Identify which cell holds the provided text, then report its [X, Y] central coordinate. 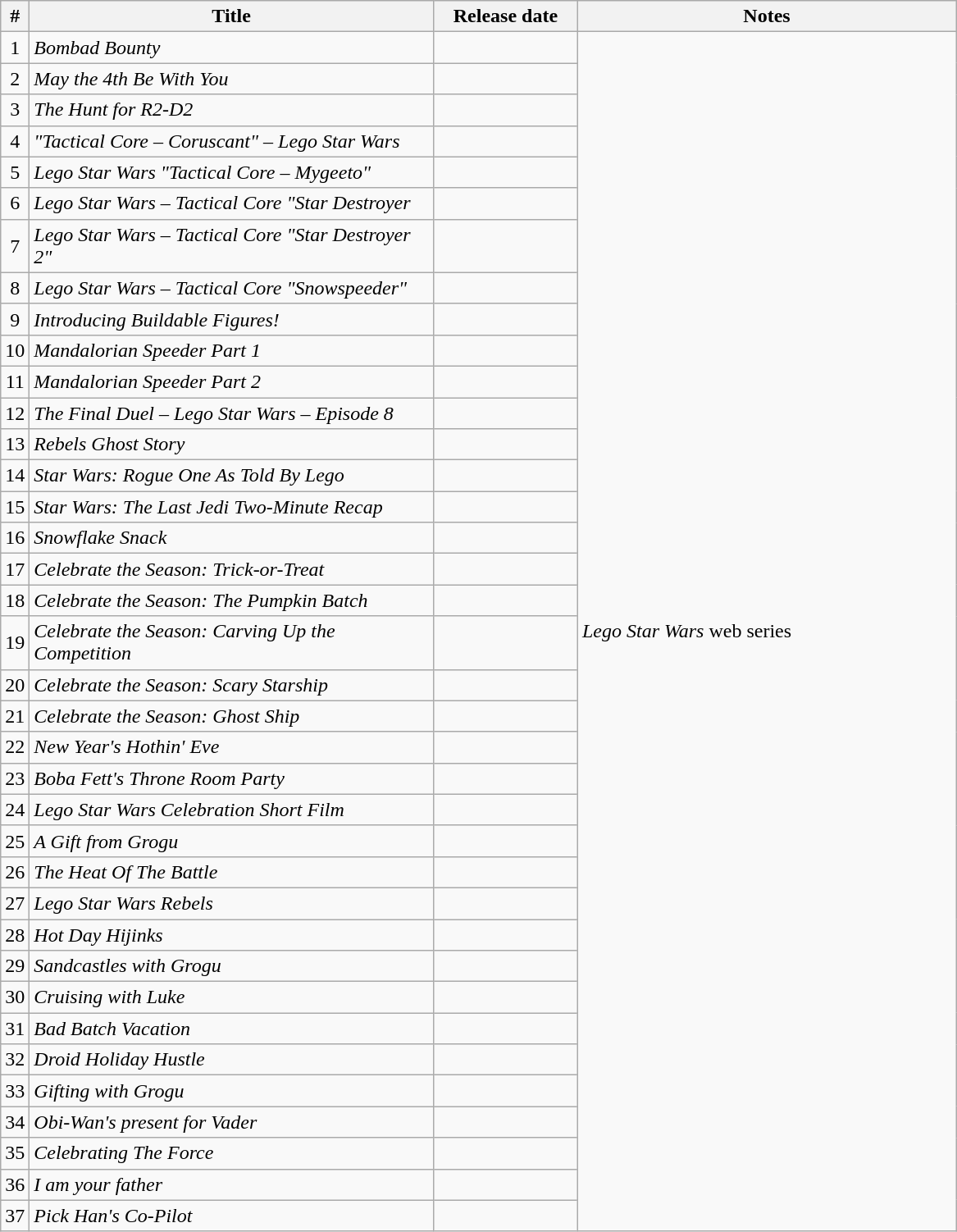
Bombad Bounty [231, 48]
Notes [766, 16]
34 [15, 1122]
27 [15, 903]
5 [15, 172]
19 [15, 643]
31 [15, 1029]
Mandalorian Speeder Part 2 [231, 381]
25 [15, 841]
36 [15, 1184]
Lego Star Wars Celebration Short Film [231, 810]
26 [15, 872]
14 [15, 476]
23 [15, 778]
17 [15, 569]
Introducing Buildable Figures! [231, 319]
I am your father [231, 1184]
Rebels Ghost Story [231, 445]
Celebrate the Season: Trick-or-Treat [231, 569]
The Hunt for R2-D2 [231, 110]
Cruising with Luke [231, 997]
24 [15, 810]
The Final Duel – Lego Star Wars – Episode 8 [231, 413]
A Gift from Grogu [231, 841]
"Tactical Core – Coruscant" – Lego Star Wars [231, 141]
Celebrate the Season: Ghost Ship [231, 716]
Obi-Wan's present for Vader [231, 1122]
Celebrate the Season: The Pumpkin Batch [231, 600]
Release date [505, 16]
Lego Star Wars "Tactical Core – Mygeeto" [231, 172]
11 [15, 381]
20 [15, 685]
18 [15, 600]
Lego Star Wars Rebels [231, 903]
Celebrating The Force [231, 1153]
30 [15, 997]
The Heat Of The Battle [231, 872]
Lego Star Wars web series [766, 632]
Hot Day Hijinks [231, 934]
8 [15, 288]
Boba Fett's Throne Room Party [231, 778]
Star Wars: Rogue One As Told By Lego [231, 476]
Lego Star Wars – Tactical Core "Snowspeeder" [231, 288]
1 [15, 48]
Title [231, 16]
Snowflake Snack [231, 538]
Bad Batch Vacation [231, 1029]
37 [15, 1216]
28 [15, 934]
15 [15, 507]
Star Wars: The Last Jedi Two-Minute Recap [231, 507]
10 [15, 350]
# [15, 16]
7 [15, 246]
22 [15, 747]
35 [15, 1153]
Sandcastles with Grogu [231, 966]
Lego Star Wars – Tactical Core "Star Destroyer 2" [231, 246]
New Year's Hothin' Eve [231, 747]
Celebrate the Season: Scary Starship [231, 685]
13 [15, 445]
Celebrate the Season: Carving Up the Competition [231, 643]
4 [15, 141]
9 [15, 319]
12 [15, 413]
Pick Han's Co-Pilot [231, 1216]
6 [15, 203]
29 [15, 966]
33 [15, 1091]
Droid Holiday Hustle [231, 1060]
21 [15, 716]
May the 4th Be With You [231, 79]
3 [15, 110]
32 [15, 1060]
16 [15, 538]
Mandalorian Speeder Part 1 [231, 350]
Gifting with Grogu [231, 1091]
Lego Star Wars – Tactical Core "Star Destroyer [231, 203]
2 [15, 79]
